Identify which cell holds the provided text, then report its [X, Y] central coordinate. 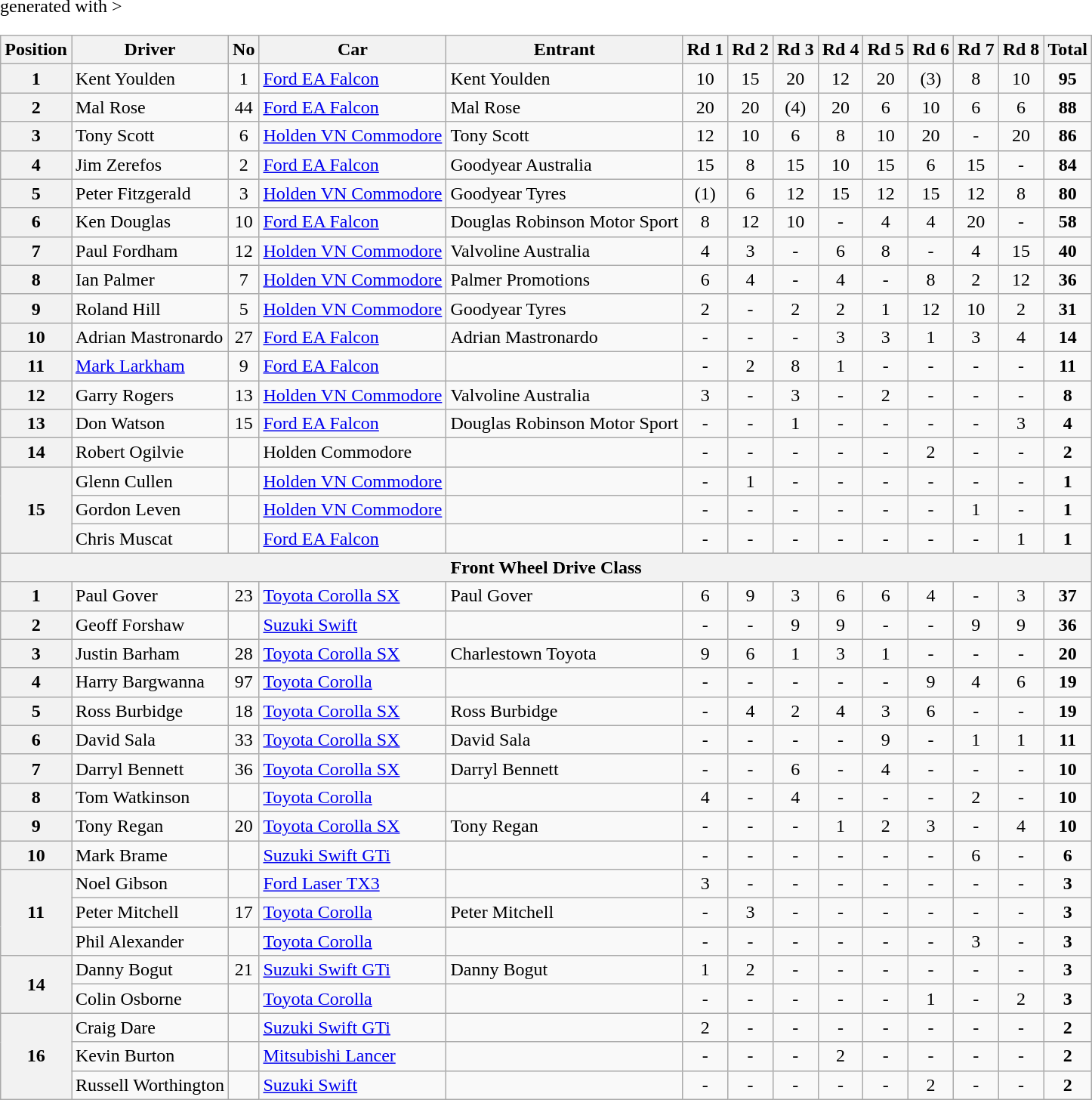
Don Watson [150, 424]
Rd 2 [751, 50]
Chris Muscat [150, 539]
Entrant [565, 50]
Rd 6 [931, 50]
Ken Douglas [150, 222]
37 [1068, 596]
88 [1068, 107]
Total [1068, 50]
Robert Ogilvie [150, 453]
Rd 7 [976, 50]
Rd 1 [705, 50]
Mark Brame [150, 854]
Geoff Forshaw [150, 625]
Position [36, 50]
Peter Fitzgerald [150, 193]
97 [244, 682]
Driver [150, 50]
18 [244, 711]
Ian Palmer [150, 280]
Phil Alexander [150, 941]
Craig Dare [150, 1027]
Mark Larkham [150, 366]
44 [244, 107]
Russell Worthington [150, 1085]
Tom Watkinson [150, 797]
Jim Zerefos [150, 165]
16 [36, 1056]
Holden Commodore [353, 453]
(3) [931, 79]
(1) [705, 193]
27 [244, 337]
28 [244, 654]
Rd 3 [795, 50]
84 [1068, 165]
23 [244, 596]
86 [1068, 136]
80 [1068, 193]
Car [353, 50]
Glenn Cullen [150, 481]
Rd 5 [886, 50]
Mitsubishi Lancer [353, 1056]
31 [1068, 308]
No [244, 50]
Garry Rogers [150, 395]
Palmer Promotions [565, 280]
Kevin Burton [150, 1056]
Gordon Leven [150, 510]
21 [244, 970]
58 [1068, 222]
Paul Fordham [150, 251]
Noel Gibson [150, 884]
40 [1068, 251]
Justin Barham [150, 654]
95 [1068, 79]
33 [244, 740]
Rd 8 [1021, 50]
17 [244, 913]
Goodyear Australia [565, 165]
(4) [795, 107]
Roland Hill [150, 308]
Harry Bargwanna [150, 682]
Front Wheel Drive Class [547, 567]
Ford Laser TX3 [353, 884]
Charlestown Toyota [565, 654]
Colin Osborne [150, 999]
Rd 4 [841, 50]
